Identify which cell holds the provided text, then report its [X, Y] central coordinate. 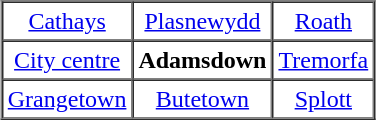
Butetown [202, 100]
Cathays [68, 22]
Grangetown [68, 100]
Tremorfa [323, 60]
Plasnewydd [202, 22]
City centre [68, 60]
Roath [323, 22]
Splott [323, 100]
Adamsdown [202, 60]
